Search for the cell housing the specified text and yield its [x, y] center coordinate. 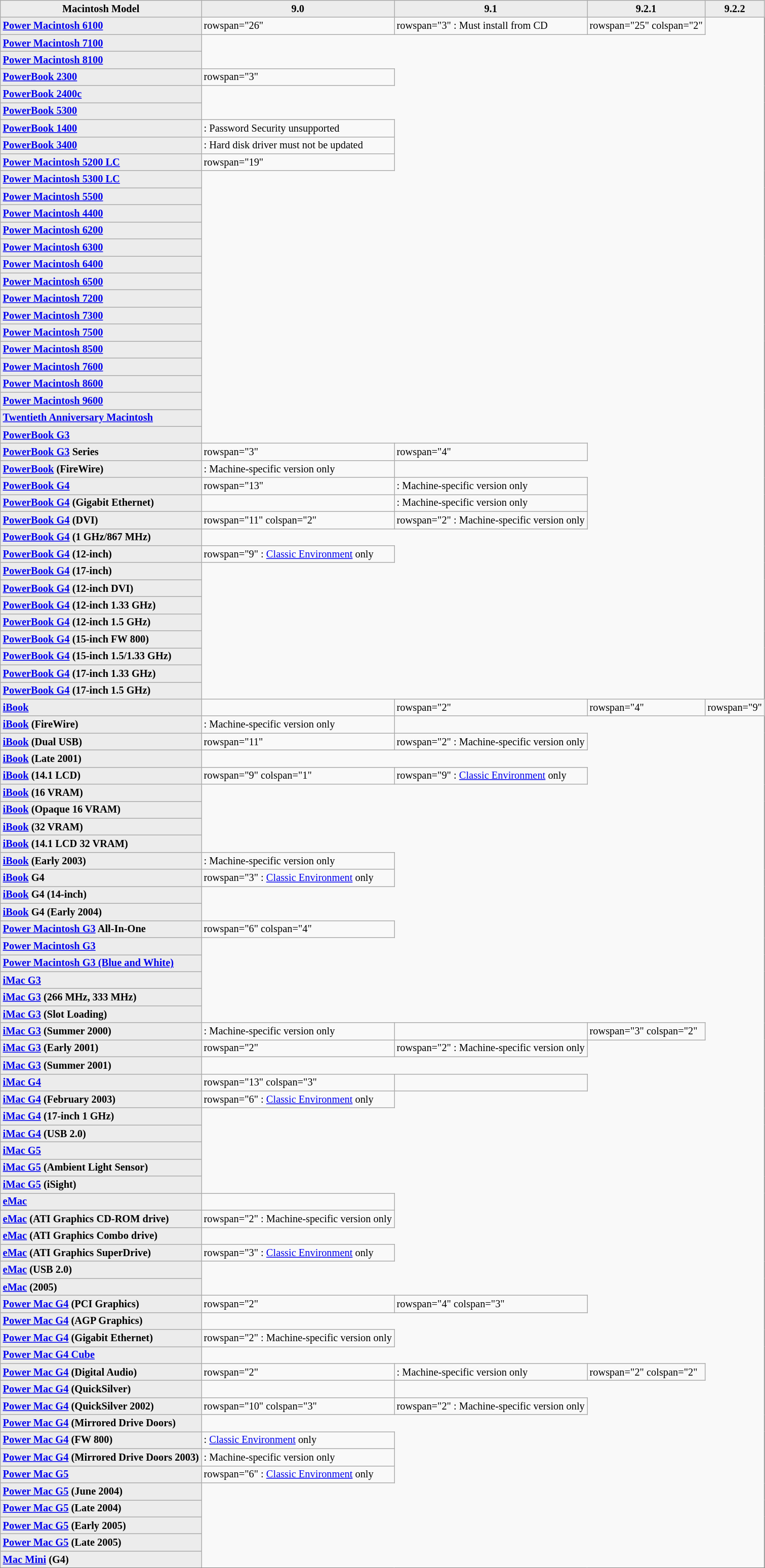
iMac G4 (February 2003) [101, 1099]
Power Mac G5 (Late 2005) [101, 1542]
Power Macintosh G3 [101, 946]
eMac (ATI Graphics SuperDrive) [101, 1253]
PowerBook 2300 [101, 77]
iMac G3 (Summer 2000) [101, 1031]
: Hard disk driver must not be updated [298, 145]
Power Macintosh 6500 [101, 282]
rowspan="13" colspan="3" [298, 1082]
PowerBook 1400 [101, 128]
iBook (Late 2001) [101, 758]
Power Macintosh 5500 [101, 196]
eMac (ATI Graphics CD-ROM drive) [101, 1219]
Macintosh Model [101, 9]
Power Macintosh 7500 [101, 333]
Power Macintosh 6200 [101, 230]
: Classic Environment only [298, 1440]
PowerBook G4 (15-inch 1.5/1.33 GHz) [101, 656]
PowerBook G4 (DVI) [101, 520]
Power Macintosh 8500 [101, 349]
Power Mac G4 Cube [101, 1355]
rowspan="9" colspan="1" [298, 776]
rowspan="19" [298, 162]
PowerBook G4 (1 GHz/867 MHz) [101, 537]
PowerBook G4 (12-inch) [101, 554]
PowerBook 3400 [101, 145]
PowerBook G3 [101, 435]
eMac (2005) [101, 1287]
PowerBook G4 [101, 486]
PowerBook G4 (12-inch 1.33 GHz) [101, 605]
rowspan="3" colspan="2" [646, 1031]
Power Macintosh 7300 [101, 315]
Power Macintosh 5300 LC [101, 179]
iBook (Early 2003) [101, 861]
iMac G3 [101, 980]
iMac G3 (266 MHz, 333 MHz) [101, 997]
iBook (16 VRAM) [101, 793]
rowspan="11" [298, 742]
PowerBook G4 (12-inch DVI) [101, 588]
iBook (14.1 LCD) [101, 776]
iBook (Dual USB) [101, 742]
iMac G5 (Ambient Light Sensor) [101, 1168]
Power Macintosh 6100 [101, 26]
iBook G4 (14-inch) [101, 895]
PowerBook G4 (15-inch FW 800) [101, 639]
Power Mac G4 (FW 800) [101, 1440]
iMac G3 (Early 2001) [101, 1048]
Power Mac G5 (Late 2004) [101, 1508]
iMac G4 [101, 1082]
Power Macintosh 6300 [101, 248]
Power Macintosh G3 (Blue and White) [101, 963]
iMac G3 (Summer 2001) [101, 1065]
PowerBook G4 (17-inch) [101, 571]
iBook (Opaque 16 VRAM) [101, 810]
iBook G4 [101, 878]
9.1 [491, 9]
iMac G4 (17-inch 1 GHz) [101, 1116]
PowerBook G4 (17-inch 1.5 GHz) [101, 691]
iMac G3 (Slot Loading) [101, 1014]
Power Mac G4 (PCI Graphics) [101, 1304]
iBook (14.1 LCD 32 VRAM) [101, 844]
Power Macintosh 9600 [101, 400]
rowspan="2" colspan="2" [646, 1372]
iMac G5 (iSight) [101, 1185]
iBook (FireWire) [101, 725]
rowspan="13" [298, 486]
iBook [101, 707]
Power Macintosh 7200 [101, 298]
PowerBook 2400c [101, 94]
PowerBook G4 (12-inch 1.5 GHz) [101, 622]
: Password Security unsupported [298, 128]
rowspan="26" [298, 26]
PowerBook G3 Series [101, 452]
Power Mac G4 (Gigabit Ethernet) [101, 1338]
rowspan="11" colspan="2" [298, 520]
Power Mac G4 (Mirrored Drive Doors 2003) [101, 1457]
eMac [101, 1201]
iMac G5 [101, 1150]
Power Macintosh 4400 [101, 213]
Power Macintosh 6400 [101, 264]
Power Macintosh 8100 [101, 60]
9.2.1 [646, 9]
iMac G4 (USB 2.0) [101, 1134]
Power Mac G4 (Digital Audio) [101, 1372]
Power Mac G5 (Early 2005) [101, 1525]
PowerBook G4 (17-inch 1.33 GHz) [101, 673]
Power Mac G4 (Mirrored Drive Doors) [101, 1423]
Mac Mini (G4) [101, 1559]
rowspan="9" [735, 707]
rowspan="25" colspan="2" [646, 26]
PowerBook (FireWire) [101, 469]
rowspan="4" colspan="3" [491, 1304]
Power Macintosh 5200 LC [101, 162]
Power Macintosh 7600 [101, 367]
Power Mac G4 (AGP Graphics) [101, 1321]
Power Mac G5 [101, 1474]
Power Macintosh 7100 [101, 43]
iBook (32 VRAM) [101, 827]
rowspan="6" colspan="4" [298, 929]
Twentieth Anniversary Macintosh [101, 418]
Power Macintosh G3 All-In-One [101, 929]
Power Mac G4 (QuickSilver) [101, 1389]
eMac (ATI Graphics Combo drive) [101, 1236]
eMac (USB 2.0) [101, 1270]
rowspan="10" colspan="3" [298, 1406]
Power Macintosh 8600 [101, 384]
Power Mac G5 (June 2004) [101, 1491]
rowspan="3" : Must install from CD [491, 26]
iBook G4 (Early 2004) [101, 912]
Power Mac G4 (QuickSilver 2002) [101, 1406]
PowerBook G4 (Gigabit Ethernet) [101, 503]
9.2.2 [735, 9]
PowerBook 5300 [101, 111]
9.0 [298, 9]
